Find where the given text appears and provide that cell's center as (X, Y) coordinate. 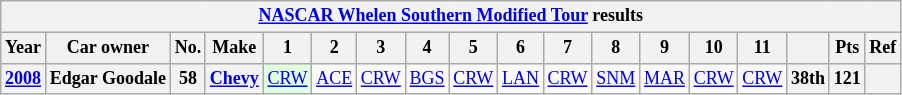
ACE (334, 78)
38th (808, 78)
2 (334, 48)
Ref (883, 48)
9 (665, 48)
3 (382, 48)
Pts (847, 48)
6 (521, 48)
1 (288, 48)
8 (616, 48)
BGS (427, 78)
58 (188, 78)
LAN (521, 78)
5 (474, 48)
Make (234, 48)
4 (427, 48)
7 (568, 48)
Year (24, 48)
MAR (665, 78)
No. (188, 48)
121 (847, 78)
NASCAR Whelen Southern Modified Tour results (451, 16)
11 (762, 48)
Chevy (234, 78)
2008 (24, 78)
Edgar Goodale (108, 78)
SNM (616, 78)
Car owner (108, 48)
10 (714, 48)
